Return [X, Y] of the center of cell containing provided text 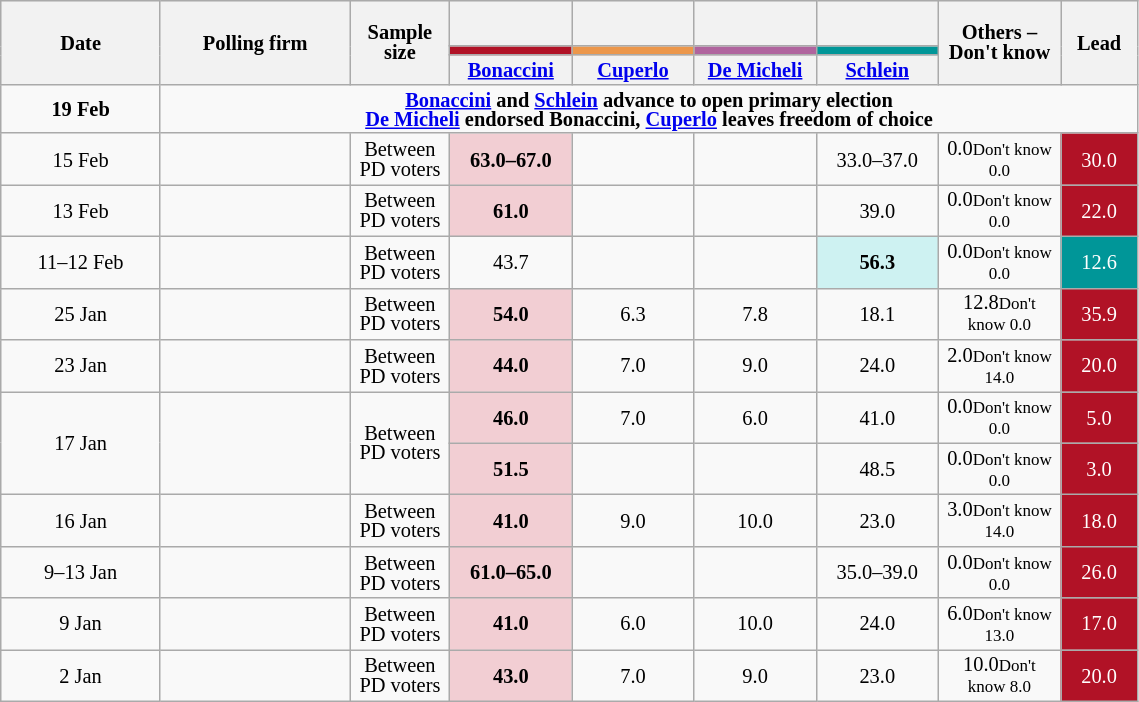
Date [81, 42]
3.0Don't know 14.0 [999, 520]
6.3 [633, 314]
10.0Don't know 8.0 [999, 675]
19 Feb [81, 108]
9–13 Jan [81, 572]
35.0–39.0 [877, 572]
Cuperlo [633, 70]
25 Jan [81, 314]
16 Jan [81, 520]
51.5 [511, 469]
30.0 [1098, 159]
18.1 [877, 314]
61.0 [511, 210]
Sample size [400, 42]
Lead [1098, 42]
46.0 [511, 417]
54.0 [511, 314]
23 Jan [81, 365]
22.0 [1098, 210]
39.0 [877, 210]
43.0 [511, 675]
Others – Don't know [999, 42]
35.9 [1098, 314]
15 Feb [81, 159]
Bonaccini [511, 70]
6.0Don't know 13.0 [999, 624]
Schlein [877, 70]
63.0–67.0 [511, 159]
12.8Don't know 0.0 [999, 314]
17.0 [1098, 624]
3.0 [1098, 469]
9 Jan [81, 624]
61.0–65.0 [511, 572]
56.3 [877, 262]
2 Jan [81, 675]
18.0 [1098, 520]
48.5 [877, 469]
44.0 [511, 365]
43.7 [511, 262]
De Micheli [755, 70]
12.6 [1098, 262]
2.0Don't know 14.0 [999, 365]
33.0–37.0 [877, 159]
11–12 Feb [81, 262]
Polling firm [255, 42]
26.0 [1098, 572]
5.0 [1098, 417]
7.8 [755, 314]
17 Jan [81, 442]
13 Feb [81, 210]
Bonaccini and Schlein advance to open primary electionDe Micheli endorsed Bonaccini, Cuperlo leaves freedom of choice [648, 108]
